From the cell containing the given text, extract its center point as (x, y) coordinate. 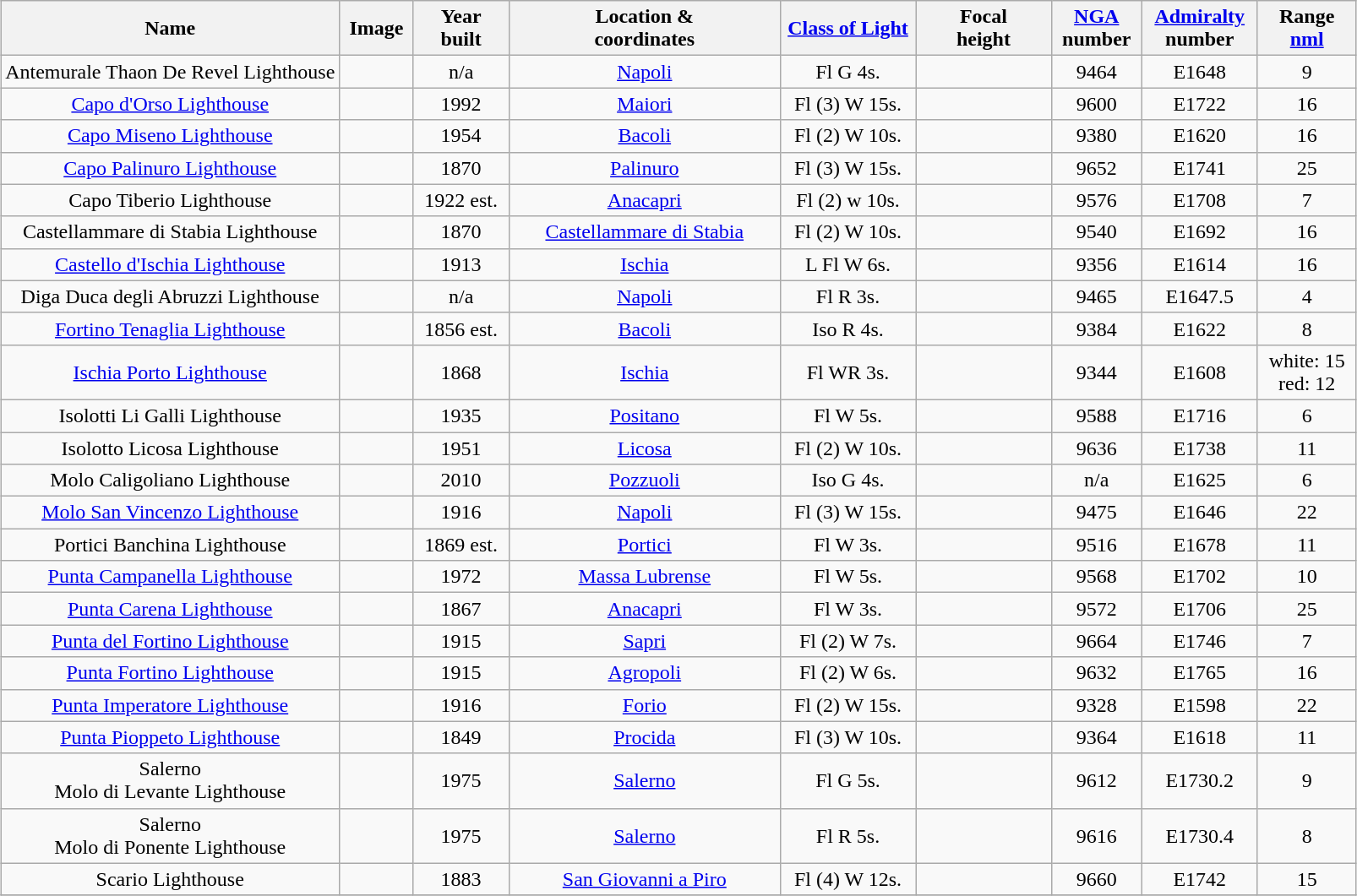
Isolotti Li Galli Lighthouse (171, 415)
Diga Duca degli Abruzzi Lighthouse (171, 296)
Procida (644, 737)
Punta Imperatore Lighthouse (171, 705)
Fl R 5s. (847, 836)
9632 (1097, 673)
9465 (1097, 296)
E1625 (1200, 481)
Positano (644, 415)
Yearbuilt (461, 29)
E1730.4 (1200, 836)
9652 (1097, 168)
1869 est. (461, 545)
Punta Pioppeto Lighthouse (171, 737)
Palinuro (644, 168)
Name (171, 29)
Salerno Molo di Levante Lighthouse (171, 780)
Fl G 5s. (847, 780)
Sapri (644, 641)
E1646 (1200, 513)
9356 (1097, 264)
Image (377, 29)
Antemurale Thaon De Revel Lighthouse (171, 72)
San Giovanni a Piro (644, 879)
1922 est. (461, 200)
Massa Lubrense (644, 577)
E1741 (1200, 168)
1935 (461, 415)
9600 (1097, 104)
Forio (644, 705)
Punta Fortino Lighthouse (171, 673)
Capo Miseno Lighthouse (171, 136)
Fl (3) W 10s. (847, 737)
Licosa (644, 448)
9612 (1097, 780)
1954 (461, 136)
E1746 (1200, 641)
10 (1306, 577)
9636 (1097, 448)
E1730.2 (1200, 780)
9616 (1097, 836)
Admiraltynumber (1200, 29)
E1598 (1200, 705)
4 (1306, 296)
Portici Banchina Lighthouse (171, 545)
Ischia Porto Lighthouse (171, 372)
Fl (4) W 12s. (847, 879)
Capo Tiberio Lighthouse (171, 200)
Iso G 4s. (847, 481)
9660 (1097, 879)
Iso R 4s. (847, 329)
E1620 (1200, 136)
9516 (1097, 545)
Pozzuoli (644, 481)
9664 (1097, 641)
E1722 (1200, 104)
E1622 (1200, 329)
9380 (1097, 136)
E1742 (1200, 879)
1856 est. (461, 329)
2010 (461, 481)
Castellammare di Stabia Lighthouse (171, 232)
Isolotto Licosa Lighthouse (171, 448)
Capo d'Orso Lighthouse (171, 104)
Portici (644, 545)
9568 (1097, 577)
E1738 (1200, 448)
Fl (2) W 15s. (847, 705)
Molo Caligoliano Lighthouse (171, 481)
E1648 (1200, 72)
Fl WR 3s. (847, 372)
E1765 (1200, 673)
9588 (1097, 415)
Class of Light (847, 29)
Castellammare di Stabia (644, 232)
Maiori (644, 104)
Fl (2) W 6s. (847, 673)
Fl (2) W 7s. (847, 641)
Punta Campanella Lighthouse (171, 577)
Punta del Fortino Lighthouse (171, 641)
Fl (2) w 10s. (847, 200)
9576 (1097, 200)
Salerno Molo di Ponente Lighthouse (171, 836)
15 (1306, 879)
E1708 (1200, 200)
E1618 (1200, 737)
1913 (461, 264)
1867 (461, 609)
Rangenml (1306, 29)
E1678 (1200, 545)
E1702 (1200, 577)
Fl G 4s. (847, 72)
Focalheight (984, 29)
E1716 (1200, 415)
9475 (1097, 513)
Capo Palinuro Lighthouse (171, 168)
Molo San Vincenzo Lighthouse (171, 513)
9572 (1097, 609)
1951 (461, 448)
E1608 (1200, 372)
Location & coordinates (644, 29)
E1614 (1200, 264)
Scario Lighthouse (171, 879)
Castello d'Ischia Lighthouse (171, 264)
9328 (1097, 705)
9464 (1097, 72)
Agropoli (644, 673)
E1706 (1200, 609)
9364 (1097, 737)
1992 (461, 104)
Punta Carena Lighthouse (171, 609)
E1692 (1200, 232)
NGAnumber (1097, 29)
9384 (1097, 329)
9344 (1097, 372)
L Fl W 6s. (847, 264)
E1647.5 (1200, 296)
1972 (461, 577)
Fl R 3s. (847, 296)
1883 (461, 879)
1849 (461, 737)
9540 (1097, 232)
white: 15red: 12 (1306, 372)
1868 (461, 372)
Fortino Tenaglia Lighthouse (171, 329)
